Provide the [X, Y] coordinate of the cell's center where the given text is located.  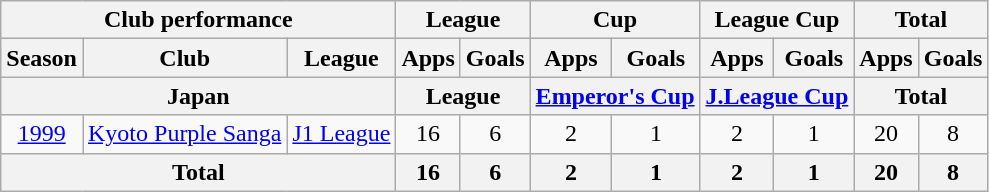
Emperor's Cup [615, 96]
Club [184, 58]
Season [42, 58]
Club performance [198, 20]
Kyoto Purple Sanga [184, 134]
1999 [42, 134]
J1 League [342, 134]
J.League Cup [777, 96]
Cup [615, 20]
Japan [198, 96]
League Cup [777, 20]
